Find where the given text appears and provide that cell's center as [X, Y] coordinate. 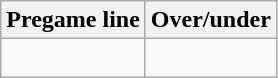
Over/under [210, 20]
Pregame line [74, 20]
